From the cell containing the given text, extract its center point as (x, y) coordinate. 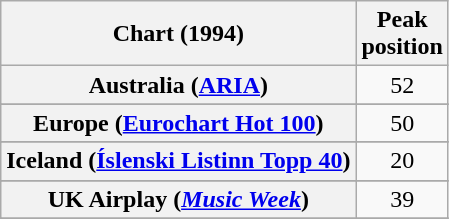
Europe (Eurochart Hot 100) (178, 123)
UK Airplay (Music Week) (178, 199)
Chart (1994) (178, 34)
39 (402, 199)
Australia (ARIA) (178, 85)
Iceland (Íslenski Listinn Topp 40) (178, 161)
20 (402, 161)
50 (402, 123)
Peakposition (402, 34)
52 (402, 85)
